Detect which cell encompasses the target text, then output its [x, y] center coordinate. 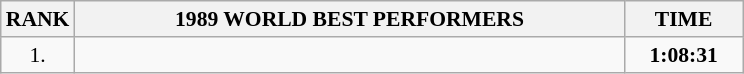
RANK [38, 19]
TIME [684, 19]
1:08:31 [684, 55]
1989 WORLD BEST PERFORMERS [349, 19]
1. [38, 55]
